Provide the [x, y] coordinate of the cell's center where the given text is located.  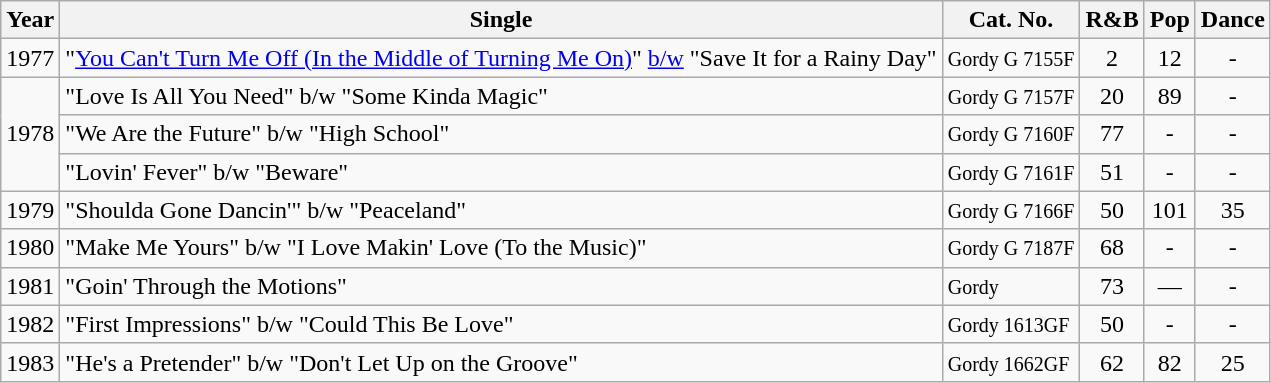
Dance [1232, 20]
51 [1112, 172]
Cat. No. [1011, 20]
"Shoulda Gone Dancin'" b/w "Peaceland" [501, 210]
35 [1232, 210]
Gordy G 7155F [1011, 58]
Pop [1170, 20]
1978 [30, 134]
1980 [30, 248]
Gordy [1011, 286]
1979 [30, 210]
101 [1170, 210]
Year [30, 20]
2 [1112, 58]
62 [1112, 362]
1983 [30, 362]
Gordy 1662GF [1011, 362]
"Love Is All You Need" b/w "Some Kinda Magic" [501, 96]
Gordy G 7166F [1011, 210]
25 [1232, 362]
Gordy G 7157F [1011, 96]
"He's a Pretender" b/w "Don't Let Up on the Groove" [501, 362]
1982 [30, 324]
— [1170, 286]
73 [1112, 286]
Gordy 1613GF [1011, 324]
68 [1112, 248]
"Lovin' Fever" b/w "Beware" [501, 172]
"We Are the Future" b/w "High School" [501, 134]
20 [1112, 96]
R&B [1112, 20]
Gordy G 7161F [1011, 172]
1977 [30, 58]
89 [1170, 96]
1981 [30, 286]
82 [1170, 362]
"First Impressions" b/w "Could This Be Love" [501, 324]
Single [501, 20]
77 [1112, 134]
Gordy G 7187F [1011, 248]
"Goin' Through the Motions" [501, 286]
"You Can't Turn Me Off (In the Middle of Turning Me On)" b/w "Save It for a Rainy Day" [501, 58]
Gordy G 7160F [1011, 134]
"Make Me Yours" b/w "I Love Makin' Love (To the Music)" [501, 248]
12 [1170, 58]
